Provide the (x, y) coordinate of the cell's center where the given text is located.  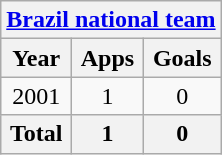
Apps (108, 58)
Year (36, 58)
Goals (182, 58)
2001 (36, 96)
Brazil national team (111, 20)
Total (36, 134)
